Search for the cell housing the specified text and yield its (x, y) center coordinate. 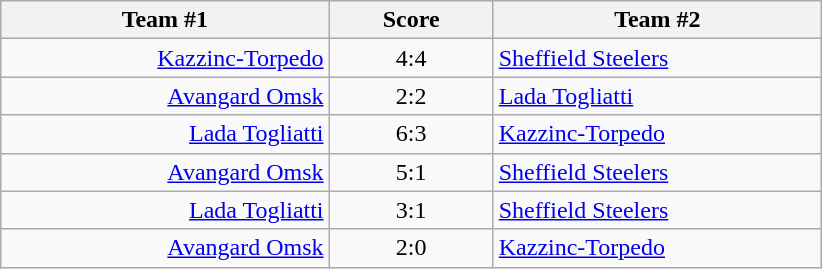
Score (411, 20)
6:3 (411, 134)
2:2 (411, 96)
Team #2 (657, 20)
2:0 (411, 248)
5:1 (411, 172)
4:4 (411, 58)
Team #1 (165, 20)
3:1 (411, 210)
